Determine the [x, y] coordinate at the center of the cell enclosing the given text.  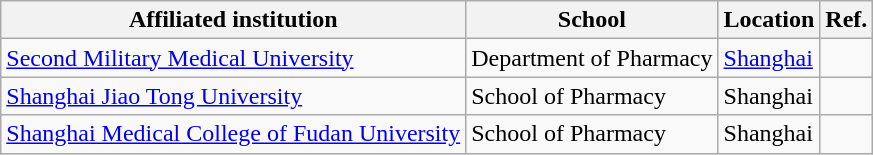
Second Military Medical University [234, 58]
Shanghai Medical College of Fudan University [234, 134]
School [592, 20]
Department of Pharmacy [592, 58]
Ref. [846, 20]
Affiliated institution [234, 20]
Location [769, 20]
Shanghai Jiao Tong University [234, 96]
